Locate the cell with the specified text and output its (x, y) center coordinate. 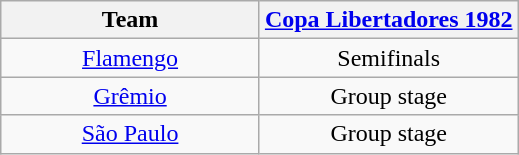
Semifinals (388, 58)
Team (130, 20)
São Paulo (130, 134)
Copa Libertadores 1982 (388, 20)
Flamengo (130, 58)
Grêmio (130, 96)
